Pinpoint the cell where the given text exists, returning its (x, y) midpoint coordinate. 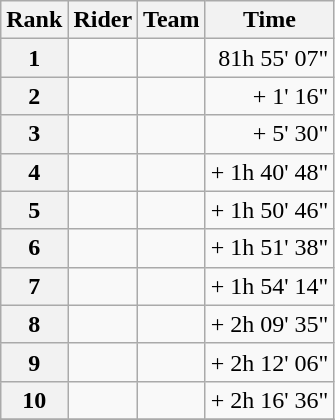
81h 55' 07" (270, 58)
Rider (103, 20)
+ 1h 50' 46" (270, 210)
+ 1' 16" (270, 96)
Rank (34, 20)
6 (34, 248)
Team (172, 20)
3 (34, 134)
4 (34, 172)
+ 1h 51' 38" (270, 248)
8 (34, 324)
+ 2h 09' 35" (270, 324)
1 (34, 58)
7 (34, 286)
2 (34, 96)
+ 5' 30" (270, 134)
9 (34, 362)
Time (270, 20)
+ 1h 54' 14" (270, 286)
10 (34, 400)
+ 2h 12' 06" (270, 362)
+ 1h 40' 48" (270, 172)
+ 2h 16' 36" (270, 400)
5 (34, 210)
